For the text-containing cell, return its midpoint in (X, Y) coordinate format. 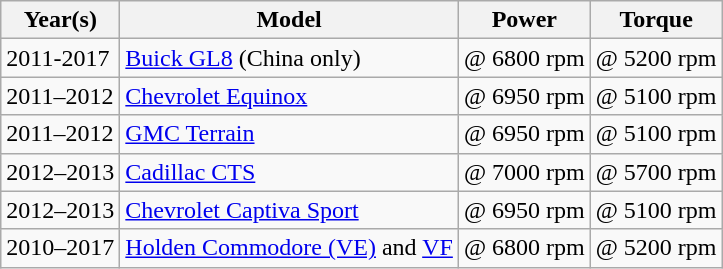
@ 5700 rpm (656, 172)
Torque (656, 20)
@ 7000 rpm (524, 172)
Chevrolet Captiva Sport (290, 210)
Holden Commodore (VE) and VF (290, 248)
GMC Terrain (290, 134)
Buick GL8 (China only) (290, 58)
Power (524, 20)
2010–2017 (60, 248)
Year(s) (60, 20)
Model (290, 20)
Cadillac CTS (290, 172)
Chevrolet Equinox (290, 96)
2011-2017 (60, 58)
